Capture the cell that displays the provided text and extract its (X, Y) central coordinate. 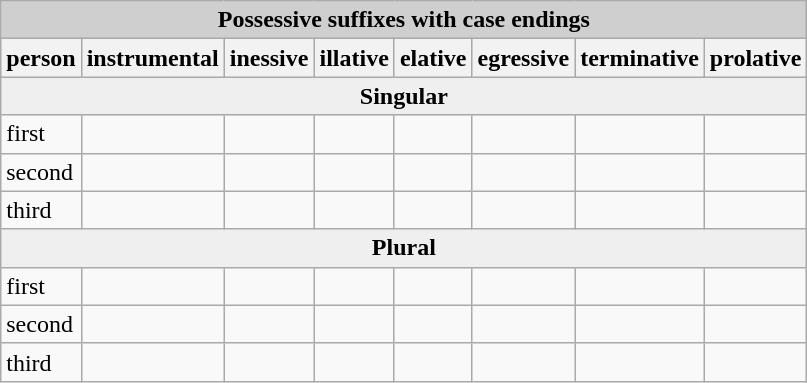
terminative (640, 58)
illative (354, 58)
Possessive suffixes with case endings (404, 20)
person (41, 58)
Singular (404, 96)
Plural (404, 248)
instrumental (152, 58)
elative (433, 58)
egressive (524, 58)
inessive (269, 58)
prolative (756, 58)
